Capture the cell that displays the provided text and extract its (x, y) central coordinate. 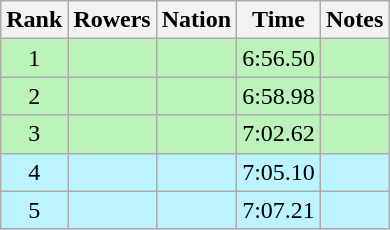
4 (34, 172)
Time (279, 20)
2 (34, 96)
Notes (354, 20)
Rowers (112, 20)
7:02.62 (279, 134)
6:58.98 (279, 96)
Nation (196, 20)
5 (34, 210)
7:07.21 (279, 210)
7:05.10 (279, 172)
3 (34, 134)
Rank (34, 20)
6:56.50 (279, 58)
1 (34, 58)
